Find where the given text appears and provide that cell's center as [X, Y] coordinate. 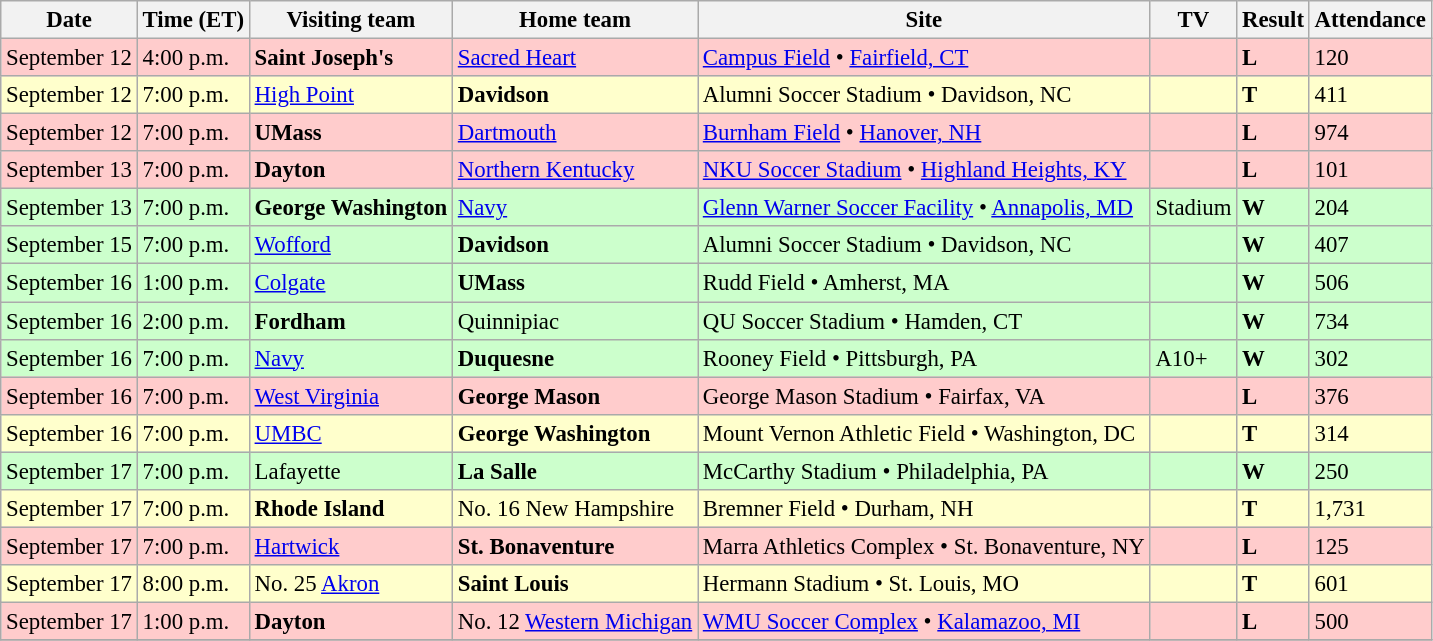
Rooney Field • Pittsburgh, PA [924, 358]
974 [1370, 133]
250 [1370, 471]
High Point [350, 95]
Bremner Field • Durham, NH [924, 509]
Date [69, 20]
Site [924, 20]
La Salle [576, 471]
Result [1274, 20]
1,731 [1370, 509]
Sacred Heart [576, 58]
302 [1370, 358]
Hermann Stadium • St. Louis, MO [924, 584]
Hartwick [350, 546]
QU Soccer Stadium • Hamden, CT [924, 321]
125 [1370, 546]
NKU Soccer Stadium • Highland Heights, KY [924, 170]
Campus Field • Fairfield, CT [924, 58]
407 [1370, 245]
Duquesne [576, 358]
734 [1370, 321]
Mount Vernon Athletic Field • Washington, DC [924, 433]
No. 12 Western Michigan [576, 621]
2:00 p.m. [193, 321]
Saint Louis [576, 584]
Dartmouth [576, 133]
Rhode Island [350, 509]
Home team [576, 20]
Saint Joseph's [350, 58]
Visiting team [350, 20]
8:00 p.m. [193, 584]
101 [1370, 170]
Lafayette [350, 471]
314 [1370, 433]
Colgate [350, 283]
204 [1370, 208]
A10+ [1194, 358]
St. Bonaventure [576, 546]
No. 25 Akron [350, 584]
Quinnipiac [576, 321]
George Mason [576, 396]
Time (ET) [193, 20]
Wofford [350, 245]
Burnham Field • Hanover, NH [924, 133]
McCarthy Stadium • Philadelphia, PA [924, 471]
Stadium [1194, 208]
Glenn Warner Soccer Facility • Annapolis, MD [924, 208]
UMBC [350, 433]
WMU Soccer Complex • Kalamazoo, MI [924, 621]
601 [1370, 584]
No. 16 New Hampshire [576, 509]
376 [1370, 396]
September 15 [69, 245]
Rudd Field • Amherst, MA [924, 283]
500 [1370, 621]
411 [1370, 95]
Attendance [1370, 20]
Fordham [350, 321]
Marra Athletics Complex • St. Bonaventure, NY [924, 546]
George Mason Stadium • Fairfax, VA [924, 396]
West Virginia [350, 396]
506 [1370, 283]
Northern Kentucky [576, 170]
TV [1194, 20]
120 [1370, 58]
4:00 p.m. [193, 58]
